Output the [x, y] coordinate of the center of the cell containing the given text.  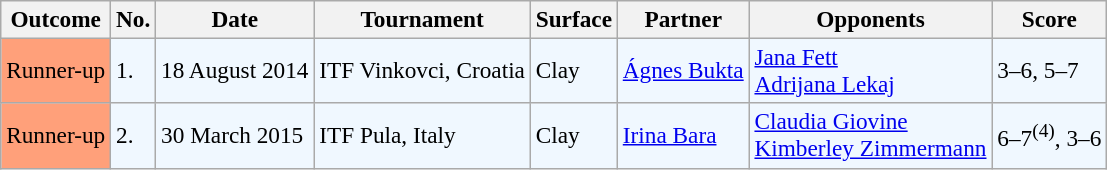
Partner [683, 19]
30 March 2015 [235, 136]
No. [134, 19]
ITF Vinkovci, Croatia [422, 70]
Jana Fett Adrijana Lekaj [870, 70]
Date [235, 19]
Claudia Giovine Kimberley Zimmermann [870, 136]
Score [1050, 19]
18 August 2014 [235, 70]
Outcome [56, 19]
6–7(4), 3–6 [1050, 136]
Surface [574, 19]
1. [134, 70]
Ágnes Bukta [683, 70]
Opponents [870, 19]
ITF Pula, Italy [422, 136]
Irina Bara [683, 136]
Tournament [422, 19]
3–6, 5–7 [1050, 70]
2. [134, 136]
